Locate the cell with the specified text and output its [X, Y] center coordinate. 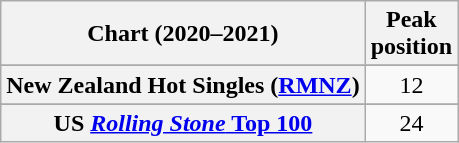
New Zealand Hot Singles (RMNZ) [183, 85]
Chart (2020–2021) [183, 34]
12 [411, 85]
US Rolling Stone Top 100 [183, 123]
Peakposition [411, 34]
24 [411, 123]
